Provide the (x, y) coordinate of the cell's center where the given text is located.  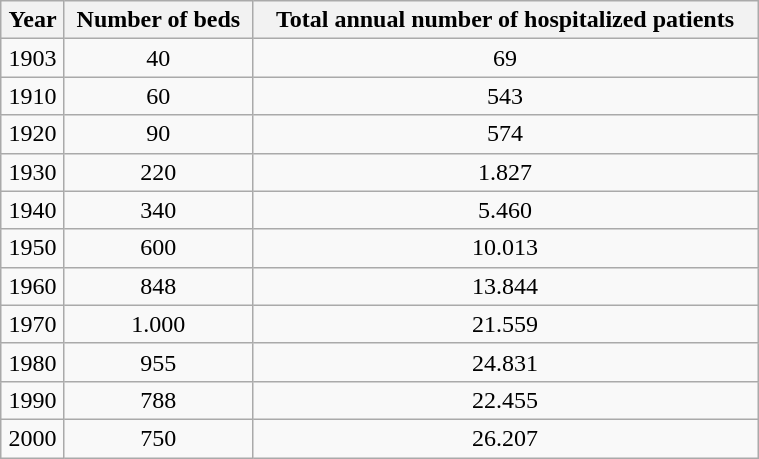
1940 (33, 210)
21.559 (504, 324)
40 (158, 58)
1.000 (158, 324)
1950 (33, 248)
90 (158, 134)
848 (158, 286)
1903 (33, 58)
750 (158, 438)
10.013 (504, 248)
1.827 (504, 172)
Number of beds (158, 20)
5.460 (504, 210)
1930 (33, 172)
1910 (33, 96)
1960 (33, 286)
1920 (33, 134)
24.831 (504, 362)
340 (158, 210)
1980 (33, 362)
543 (504, 96)
69 (504, 58)
788 (158, 400)
574 (504, 134)
Total annual number of hospitalized patients (504, 20)
220 (158, 172)
Year (33, 20)
13.844 (504, 286)
60 (158, 96)
1970 (33, 324)
26.207 (504, 438)
600 (158, 248)
2000 (33, 438)
22.455 (504, 400)
1990 (33, 400)
955 (158, 362)
